Scan for the cell matching the given text and deliver its [x, y] coordinate at center. 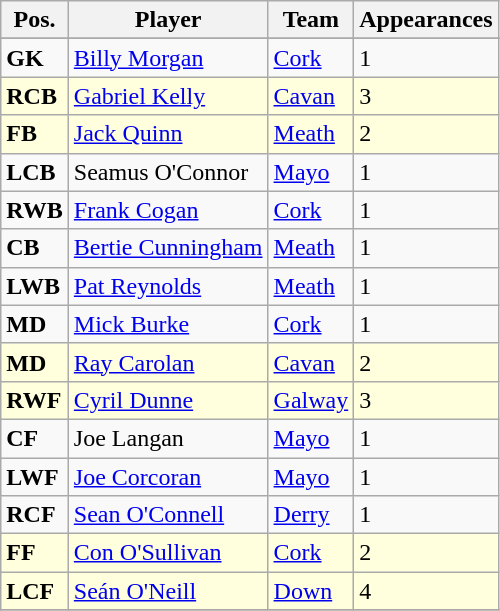
Player [168, 20]
Ray Carolan [168, 362]
LCF [35, 591]
Pos. [35, 20]
Appearances [426, 20]
LCB [35, 172]
LWB [35, 286]
Billy Morgan [168, 58]
Jack Quinn [168, 134]
RCF [35, 515]
RCB [35, 96]
Galway [311, 400]
LWF [35, 477]
Pat Reynolds [168, 286]
Seán O'Neill [168, 591]
Joe Corcoran [168, 477]
CB [35, 248]
FB [35, 134]
Derry [311, 515]
Sean O'Connell [168, 515]
Down [311, 591]
RWF [35, 400]
Seamus O'Connor [168, 172]
GK [35, 58]
Gabriel Kelly [168, 96]
Mick Burke [168, 324]
Team [311, 20]
4 [426, 591]
Cyril Dunne [168, 400]
Joe Langan [168, 438]
Bertie Cunningham [168, 248]
Con O'Sullivan [168, 553]
Frank Cogan [168, 210]
RWB [35, 210]
FF [35, 553]
CF [35, 438]
